Return the [X, Y] coordinate for the center point of the cell that contains the specified text.  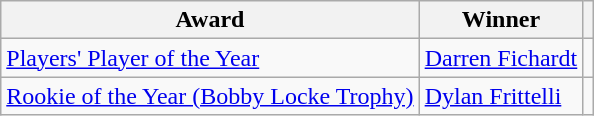
Darren Fichardt [501, 58]
Award [210, 20]
Players' Player of the Year [210, 58]
Dylan Frittelli [501, 96]
Rookie of the Year (Bobby Locke Trophy) [210, 96]
Winner [501, 20]
